For the text-containing cell, return its midpoint in [x, y] coordinate format. 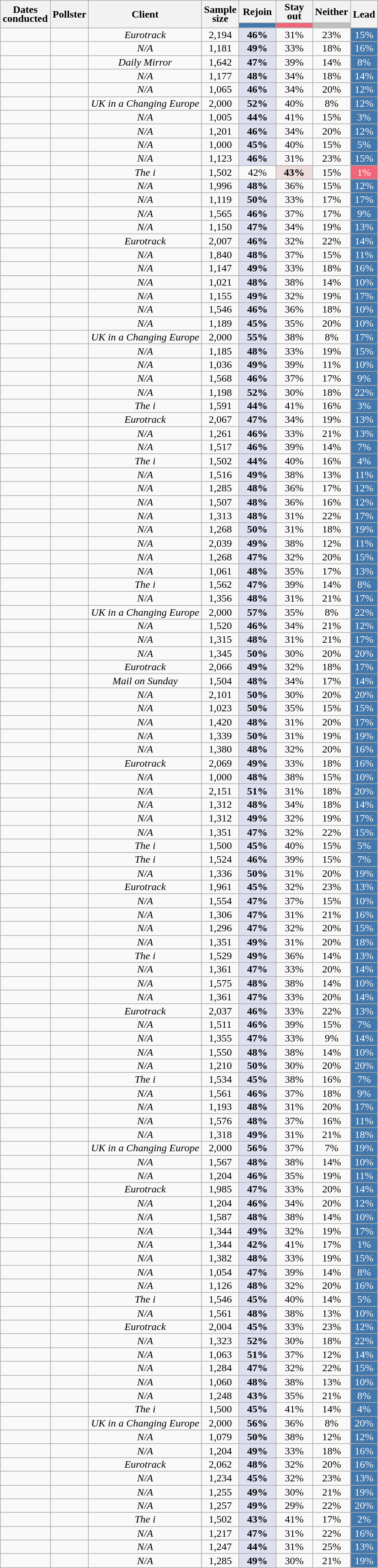
1,516 [220, 475]
1,247 [220, 1547]
2,101 [220, 695]
1,217 [220, 1533]
2,037 [220, 1011]
Lead [364, 14]
1,060 [220, 1382]
1,345 [220, 653]
1,201 [220, 131]
1,079 [220, 1437]
1,382 [220, 1258]
1,123 [220, 158]
1,576 [220, 1121]
1,181 [220, 48]
1,534 [220, 1080]
1,065 [220, 90]
1,840 [220, 255]
1,567 [220, 1162]
25% [332, 1547]
1,005 [220, 117]
1,036 [220, 364]
2,062 [220, 1464]
1,210 [220, 1066]
1,550 [220, 1052]
1,961 [220, 887]
Datesconducted [25, 14]
1,155 [220, 296]
1,568 [220, 378]
1,315 [220, 640]
1,355 [220, 1038]
1,420 [220, 722]
Client [145, 14]
1,517 [220, 447]
29% [294, 1506]
55% [257, 337]
2,039 [220, 543]
1,261 [220, 433]
1,147 [220, 268]
1,575 [220, 983]
1,177 [220, 76]
1,150 [220, 227]
1,284 [220, 1368]
1,061 [220, 571]
1,339 [220, 736]
Rejoin [257, 12]
2% [364, 1520]
1,248 [220, 1396]
1,507 [220, 502]
1,336 [220, 873]
1,996 [220, 186]
1,193 [220, 1107]
1,318 [220, 1135]
Pollster [69, 14]
1,529 [220, 956]
2,067 [220, 420]
Daily Mirror [145, 62]
2,066 [220, 667]
2,007 [220, 241]
1,323 [220, 1341]
1,119 [220, 200]
1,021 [220, 282]
2,151 [220, 791]
1,504 [220, 681]
57% [257, 612]
1,565 [220, 214]
1,198 [220, 392]
Neither [332, 12]
2,194 [220, 35]
1,587 [220, 1217]
1,511 [220, 1024]
1,054 [220, 1272]
1,257 [220, 1506]
1,306 [220, 915]
1,234 [220, 1478]
Samplesize [220, 14]
1,063 [220, 1354]
1,524 [220, 860]
2,069 [220, 763]
Mail on Sunday [145, 681]
1,185 [220, 351]
1,591 [220, 406]
1,356 [220, 598]
1,023 [220, 708]
Stay out [294, 12]
1,313 [220, 516]
1,255 [220, 1492]
1,642 [220, 62]
1,380 [220, 749]
1,520 [220, 626]
1,189 [220, 323]
1,126 [220, 1286]
2,004 [220, 1327]
1,985 [220, 1189]
1,554 [220, 901]
1,562 [220, 584]
1,296 [220, 928]
